Determine the (x, y) coordinate at the center of the cell enclosing the given text.  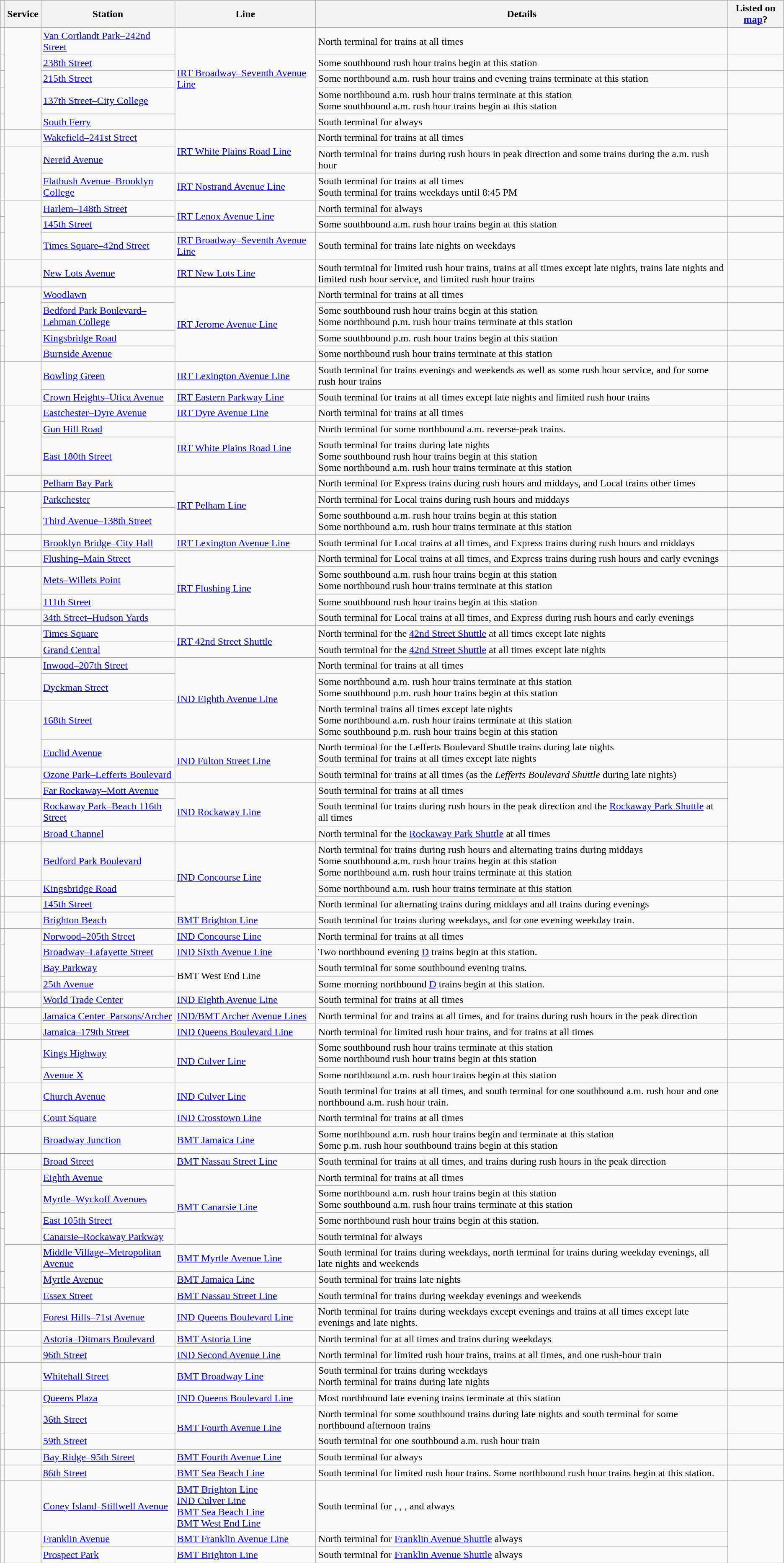
Middle Village–Metropolitan Avenue (108, 1258)
Some southbound a.m. rush hour trains begin at this stationSome northbound rush hour trains terminate at this station (522, 580)
Some northbound a.m. rush hour trains terminate at this stationSome southbound p.m. rush hour trains begin at this station (522, 687)
Inwood–207th Street (108, 666)
Times Square (108, 634)
IRT Dyre Avenue Line (245, 413)
IND Fulton Street Line (245, 761)
North terminal for some northbound a.m. reverse-peak trains. (522, 429)
Dyckman Street (108, 687)
36th Street (108, 1419)
South Ferry (108, 122)
Some northbound a.m. rush hour trains terminate at this stationSome southbound a.m. rush hour trains begin at this station (522, 101)
137th Street–City College (108, 101)
Gun Hill Road (108, 429)
BMT Astoria Line (245, 1339)
Broad Street (108, 1161)
Station (108, 14)
Burnside Avenue (108, 354)
North terminal for trains during weekdays except evenings and trains at all times except late evenings and late nights. (522, 1317)
Van Cortlandt Park–242nd Street (108, 41)
Broadway Junction (108, 1139)
South terminal for Franklin Avenue Shuttle always (522, 1555)
86th Street (108, 1473)
North terminal for always (522, 208)
Broadway–Lafayette Street (108, 952)
South terminal for trains during weekdays, and for one evening weekday train. (522, 920)
South terminal for trains late nights (522, 1280)
Mets–Willets Point (108, 580)
168th Street (108, 720)
111th Street (108, 602)
South terminal for limited rush hour trains. Some northbound rush hour trains begin at this station. (522, 1473)
South terminal for , , , and always (522, 1506)
North terminal for Franklin Avenue Shuttle always (522, 1539)
Bay Ridge–95th Street (108, 1457)
BMT Myrtle Avenue Line (245, 1258)
North terminal for alternating trains during middays and all trains during evenings (522, 904)
IRT Lenox Avenue Line (245, 216)
North terminal for some southbound trains during late nights and south terminal for some northbound afternoon trains (522, 1419)
Brooklyn Bridge–City Hall (108, 543)
Third Avenue–138th Street (108, 521)
Some northbound a.m. rush hour trains begin at this stationSome southbound a.m. rush hour trains terminate at this station (522, 1199)
BMT Sea Beach Line (245, 1473)
North terminal for limited rush hour trains, and for trains at all times (522, 1032)
South terminal for trains at all times except late nights and limited rush hour trains (522, 397)
IND Crosstown Line (245, 1118)
Broad Channel (108, 834)
Some southbound a.m. rush hour trains begin at this stationSome northbound a.m. rush hour trains terminate at this station (522, 521)
World Trade Center (108, 1000)
South terminal for Local trains at all times, and Express during rush hours and early evenings (522, 618)
South terminal for trains during rush hours in the peak direction and the Rockaway Park Shuttle at all times (522, 812)
South terminal for trains during weekdaysNorth terminal for trains during late nights (522, 1377)
South terminal for Local trains at all times, and Express trains during rush hours and middays (522, 543)
Woodlawn (108, 295)
Astoria–Ditmars Boulevard (108, 1339)
Some morning northbound D trains begin at this station. (522, 984)
Euclid Avenue (108, 753)
Flushing–Main Street (108, 558)
Pelham Bay Park (108, 483)
Church Avenue (108, 1097)
South terminal for one southbound a.m. rush hour train (522, 1441)
Whitehall Street (108, 1377)
96th Street (108, 1355)
South terminal for trains at all times, and south terminal for one southbound a.m. rush hour and one northbound a.m. rush hour train. (522, 1097)
Jamaica–179th Street (108, 1032)
Some northbound rush hour trains begin at this station. (522, 1220)
Some northbound a.m. rush hour trains terminate at this station (522, 888)
South terminal for trains evenings and weekends as well as some rush hour service, and for some rush hour trains (522, 375)
Some northbound a.m. rush hour trains begin at this station (522, 1075)
Crown Heights–Utica Avenue (108, 397)
South terminal for trains during weekdays, north terminal for trains during weekday evenings, all late nights and weekends (522, 1258)
IRT Flushing Line (245, 588)
Listed on map? (756, 14)
Parkchester (108, 499)
South terminal for trains late nights on weekdays (522, 245)
Flatbush Avenue–Brooklyn College (108, 187)
North terminal for trains during rush hours in peak direction and some trains during the a.m. rush hour (522, 159)
BMT Brighton LineIND Culver LineBMT Sea Beach LineBMT West End Line (245, 1506)
Two northbound evening D trains begin at this station. (522, 952)
Bay Parkway (108, 968)
Grand Central (108, 650)
Rockaway Park–Beach 116th Street (108, 812)
Some northbound a.m. rush hour trains begin and terminate at this stationSome p.m. rush hour southbound trains begin at this station (522, 1139)
25th Avenue (108, 984)
Some northbound rush hour trains terminate at this station (522, 354)
IND Rockaway Line (245, 812)
IRT New Lots Line (245, 273)
Coney Island–Stillwell Avenue (108, 1506)
Jamaica Center–Parsons/Archer (108, 1016)
Queens Plaza (108, 1398)
Bedford Park Boulevard (108, 861)
North terminal for Express trains during rush hours and middays, and Local trains other times (522, 483)
North terminal for limited rush hour trains, trains at all times, and one rush-hour train (522, 1355)
Essex Street (108, 1296)
Brighton Beach (108, 920)
North terminal for at all times and trains during weekdays (522, 1339)
South terminal for some southbound evening trains. (522, 968)
North terminal for the 42nd Street Shuttle at all times except late nights (522, 634)
Myrtle–Wyckoff Avenues (108, 1199)
Ozone Park–Lefferts Boulevard (108, 775)
Nereid Avenue (108, 159)
Some northbound a.m. rush hour trains and evening trains terminate at this station (522, 79)
Avenue X (108, 1075)
Times Square–42nd Street (108, 245)
BMT Franklin Avenue Line (245, 1539)
238th Street (108, 63)
Kings Highway (108, 1053)
IND Second Avenue Line (245, 1355)
IRT Jerome Avenue Line (245, 324)
215th Street (108, 79)
Harlem–148th Street (108, 208)
Norwood–205th Street (108, 936)
North terminal for Local trains during rush hours and middays (522, 499)
North terminal for the Rockaway Park Shuttle at all times (522, 834)
North terminal for Local trains at all times, and Express trains during rush hours and early evenings (522, 558)
Bowling Green (108, 375)
Service (23, 14)
South terminal for trains at all times, and trains during rush hours in the peak direction (522, 1161)
South terminal for the 42nd Street Shuttle at all times except late nights (522, 650)
North terminal for and trains at all times, and for trains during rush hours in the peak direction (522, 1016)
Some southbound rush hour trains begin at this stationSome northbound p.m. rush hour trains terminate at this station (522, 317)
34th Street–Hudson Yards (108, 618)
Details (522, 14)
Canarsie–Rockaway Parkway (108, 1236)
IRT Eastern Parkway Line (245, 397)
Eighth Avenue (108, 1177)
BMT Broadway Line (245, 1377)
IRT Pelham Line (245, 505)
Line (245, 14)
Most northbound late evening trains terminate at this station (522, 1398)
Some southbound rush hour trains terminate at this stationSome northbound rush hour trains begin at this station (522, 1053)
East 105th Street (108, 1220)
Some southbound p.m. rush hour trains begin at this station (522, 338)
North terminal for the Lefferts Boulevard Shuttle trains during late nightsSouth terminal for trains at all times except late nights (522, 753)
BMT West End Line (245, 976)
East 180th Street (108, 456)
South terminal for trains during weekday evenings and weekends (522, 1296)
Franklin Avenue (108, 1539)
IRT Nostrand Avenue Line (245, 187)
Far Rockaway–Mott Avenue (108, 791)
IND Sixth Avenue Line (245, 952)
IRT 42nd Street Shuttle (245, 642)
South terminal for trains at all times (as the Lefferts Boulevard Shuttle during late nights) (522, 775)
Court Square (108, 1118)
BMT Canarsie Line (245, 1206)
Forest Hills–71st Avenue (108, 1317)
IND/BMT Archer Avenue Lines (245, 1016)
59th Street (108, 1441)
Some southbound a.m. rush hour trains begin at this station (522, 224)
Wakefield–241st Street (108, 138)
South terminal for trains at all timesSouth terminal for trains weekdays until 8:45 PM (522, 187)
Prospect Park (108, 1555)
Eastchester–Dyre Avenue (108, 413)
Bedford Park Boulevard–Lehman College (108, 317)
New Lots Avenue (108, 273)
Myrtle Avenue (108, 1280)
